Extract the [x, y] coordinate from the center of the cell holding the provided text.  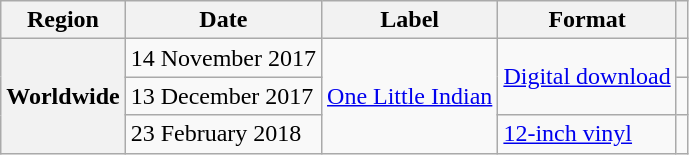
Format [587, 20]
Digital download [587, 77]
14 November 2017 [223, 58]
12-inch vinyl [587, 134]
One Little Indian [410, 96]
23 February 2018 [223, 134]
Date [223, 20]
Region [63, 20]
Label [410, 20]
13 December 2017 [223, 96]
Worldwide [63, 96]
